Scan for the cell matching the given text and deliver its [x, y] coordinate at center. 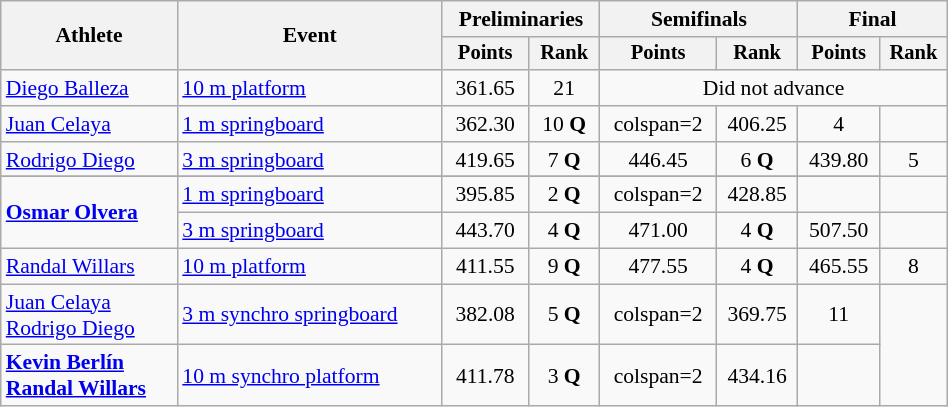
21 [564, 88]
443.70 [485, 231]
8 [914, 267]
477.55 [658, 267]
Diego Balleza [90, 88]
406.25 [757, 124]
Athlete [90, 36]
411.78 [485, 376]
362.30 [485, 124]
382.08 [485, 314]
2 Q [564, 195]
3 Q [564, 376]
Semifinals [699, 19]
411.55 [485, 267]
Kevin Berlín Randal Willars [90, 376]
7 Q [564, 160]
10 m synchro platform [310, 376]
3 m synchro springboard [310, 314]
9 Q [564, 267]
Event [310, 36]
507.50 [839, 231]
369.75 [757, 314]
Did not advance [774, 88]
10 Q [564, 124]
5 Q [564, 314]
361.65 [485, 88]
Rodrigo Diego [90, 160]
Osmar Olvera [90, 212]
11 [839, 314]
419.65 [485, 160]
Preliminaries [521, 19]
428.85 [757, 195]
471.00 [658, 231]
Juan Celaya [90, 124]
439.80 [839, 160]
395.85 [485, 195]
6 Q [757, 160]
434.16 [757, 376]
Final [872, 19]
4 [839, 124]
446.45 [658, 160]
465.55 [839, 267]
Juan Celaya Rodrigo Diego [90, 314]
Randal Willars [90, 267]
5 [914, 160]
